For the text-containing cell, return its midpoint in [X, Y] coordinate format. 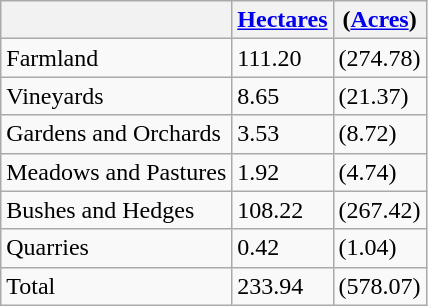
Vineyards [116, 96]
Bushes and Hedges [116, 210]
3.53 [282, 134]
Quarries [116, 248]
(578.07) [380, 286]
Farmland [116, 58]
Meadows and Pastures [116, 172]
Total [116, 286]
Hectares [282, 20]
0.42 [282, 248]
8.65 [282, 96]
(4.74) [380, 172]
(Acres) [380, 20]
(1.04) [380, 248]
111.20 [282, 58]
233.94 [282, 286]
(8.72) [380, 134]
Gardens and Orchards [116, 134]
(267.42) [380, 210]
108.22 [282, 210]
(21.37) [380, 96]
1.92 [282, 172]
(274.78) [380, 58]
